Identify which cell holds the provided text, then report its [X, Y] central coordinate. 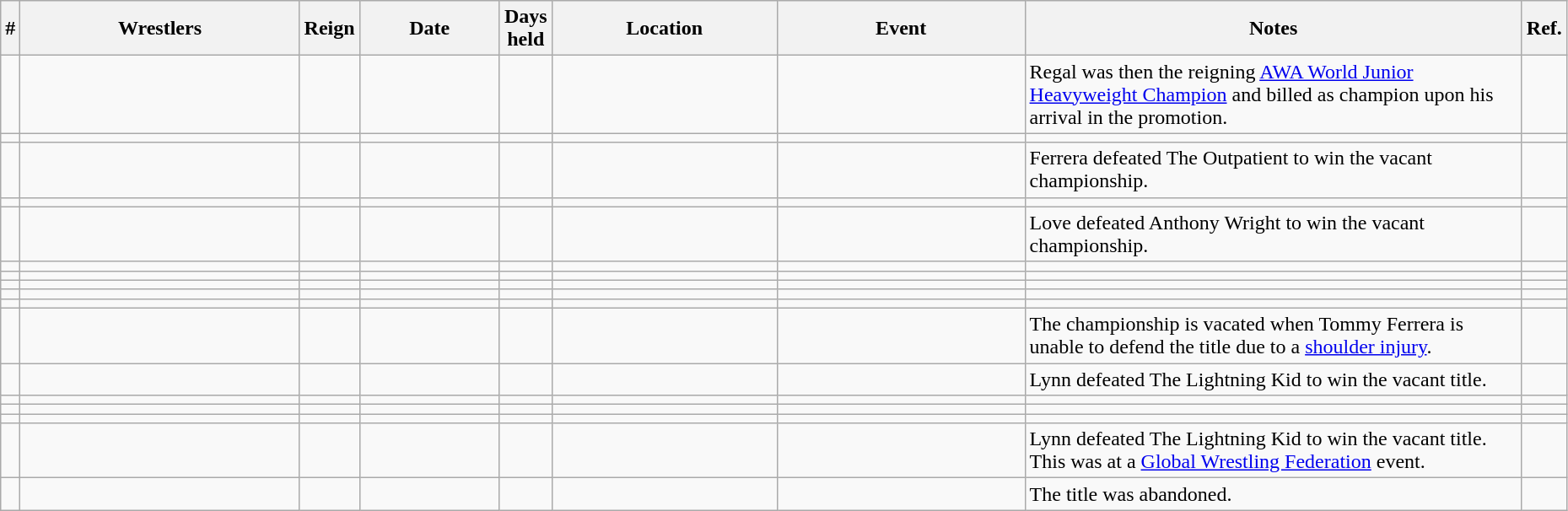
Notes [1274, 29]
The title was abandoned. [1274, 494]
Lynn defeated The Lightning Kid to win the vacant title. [1274, 379]
Ferrera defeated The Outpatient to win the vacant championship. [1274, 170]
Date [429, 29]
Daysheld [525, 29]
Ref. [1544, 29]
The championship is vacated when Tommy Ferrera is unable to defend the title due to a shoulder injury. [1274, 336]
Love defeated Anthony Wright to win the vacant championship. [1274, 234]
Reign [329, 29]
Event [901, 29]
# [10, 29]
Lynn defeated The Lightning Kid to win the vacant title. This was at a Global Wrestling Federation event. [1274, 450]
Location [665, 29]
Wrestlers [160, 29]
Regal was then the reigning AWA World Junior Heavyweight Champion and billed as champion upon his arrival in the promotion. [1274, 94]
